Extract the (X, Y) coordinate from the center of the cell holding the provided text.  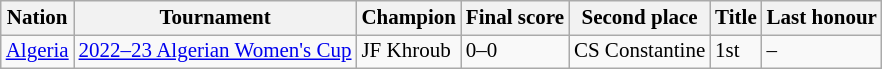
1st (736, 52)
Tournament (216, 18)
Second place (640, 18)
Algeria (38, 52)
0–0 (515, 52)
2022–23 Algerian Women's Cup (216, 52)
Title (736, 18)
– (822, 52)
Final score (515, 18)
Nation (38, 18)
Last honour (822, 18)
CS Constantine (640, 52)
JF Khroub (408, 52)
Champion (408, 18)
